Find where the given text appears and provide that cell's center as (x, y) coordinate. 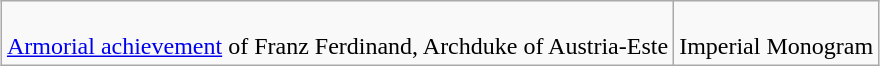
Imperial Monogram (776, 34)
Armorial achievement of Franz Ferdinand, Archduke of Austria-Este (337, 34)
